Find where the given text appears and provide that cell's center as (X, Y) coordinate. 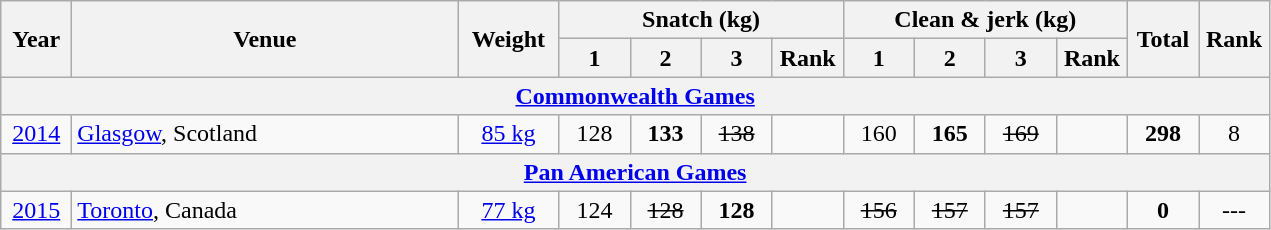
0 (1162, 210)
133 (666, 134)
160 (878, 134)
124 (594, 210)
2014 (36, 134)
--- (1234, 210)
Weight (508, 39)
Pan American Games (636, 172)
77 kg (508, 210)
Clean & jerk (kg) (985, 20)
165 (950, 134)
Total (1162, 39)
2015 (36, 210)
8 (1234, 134)
Commonwealth Games (636, 96)
169 (1020, 134)
298 (1162, 134)
Venue (265, 39)
Snatch (kg) (701, 20)
Toronto, Canada (265, 210)
138 (736, 134)
Year (36, 39)
156 (878, 210)
Glasgow, Scotland (265, 134)
85 kg (508, 134)
